For the text-containing cell, return its midpoint in (X, Y) coordinate format. 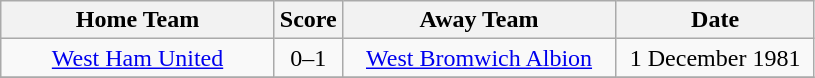
Away Team (479, 20)
0–1 (308, 58)
Home Team (138, 20)
1 December 1981 (716, 58)
West Bromwich Albion (479, 58)
West Ham United (138, 58)
Date (716, 20)
Score (308, 20)
